Capture the cell that displays the provided text and extract its [X, Y] central coordinate. 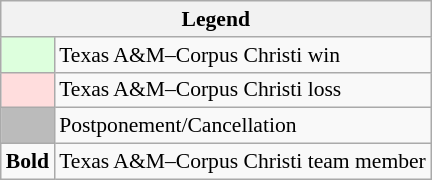
Legend [216, 19]
Postponement/Cancellation [242, 126]
Texas A&M–Corpus Christi win [242, 55]
Texas A&M–Corpus Christi team member [242, 162]
Bold [28, 162]
Texas A&M–Corpus Christi loss [242, 90]
